Detect which cell encompasses the target text, then output its [x, y] center coordinate. 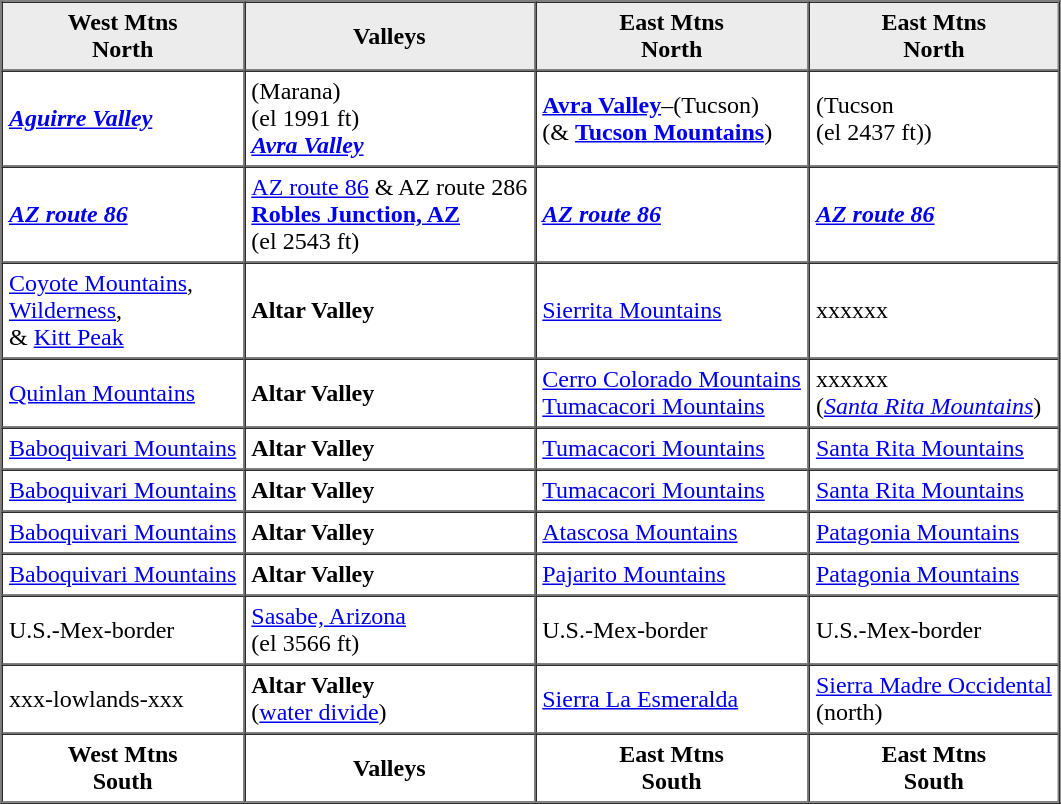
Atascosa Mountains [672, 533]
Avra Valley–(Tucson)(& Tucson Mountains) [672, 118]
(Tucson(el 2437 ft)) [934, 118]
Sierra Madre Occidental(north) [934, 698]
(Marana)(el 1991 ft)Avra Valley [390, 118]
West MtnsSouth [123, 768]
xxxxxx(Santa Rita Mountains) [934, 392]
Cerro Colorado MountainsTumacacori Mountains [672, 392]
Sierra La Esmeralda [672, 698]
Quinlan Mountains [123, 392]
Aguirre Valley [123, 118]
Altar Valley(water divide) [390, 698]
Coyote Mountains,Wilderness, & Kitt Peak [123, 310]
Sierrita Mountains [672, 310]
Sasabe, Arizona(el 3566 ft) [390, 630]
Pajarito Mountains [672, 575]
xxx-lowlands-xxx [123, 698]
AZ route 86 & AZ route 286Robles Junction, AZ(el 2543 ft) [390, 214]
West MtnsNorth [123, 36]
xxxxxx [934, 310]
